Pinpoint the cell where the given text exists, returning its [X, Y] midpoint coordinate. 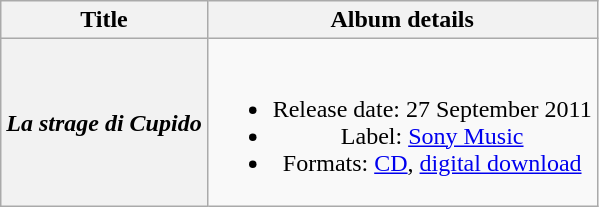
Release date: 27 September 2011Label: Sony MusicFormats: CD, digital download [402, 122]
Album details [402, 20]
La strage di Cupido [104, 122]
Title [104, 20]
